Extract the (x, y) coordinate from the center of the cell holding the provided text.  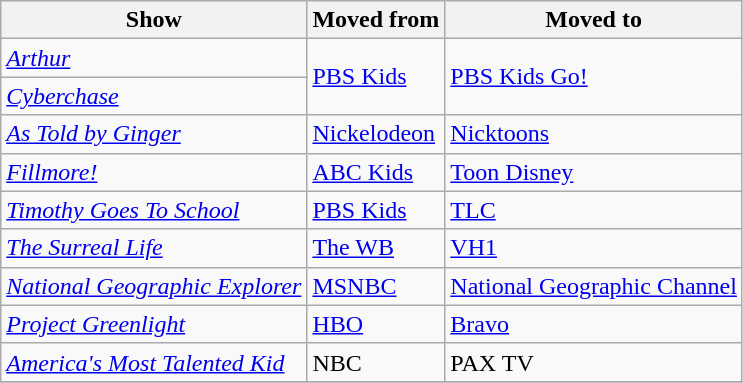
HBO (376, 324)
TLC (594, 210)
The WB (376, 248)
Fillmore! (154, 172)
PAX TV (594, 362)
PBS Kids Go! (594, 77)
Nickelodeon (376, 134)
ABC Kids (376, 172)
Moved from (376, 20)
The Surreal Life (154, 248)
Project Greenlight (154, 324)
MSNBC (376, 286)
Timothy Goes To School (154, 210)
As Told by Ginger (154, 134)
VH1 (594, 248)
Cyberchase (154, 96)
Toon Disney (594, 172)
America's Most Talented Kid (154, 362)
Moved to (594, 20)
Show (154, 20)
Bravo (594, 324)
National Geographic Explorer (154, 286)
Arthur (154, 58)
NBC (376, 362)
Nicktoons (594, 134)
National Geographic Channel (594, 286)
